Provide the [X, Y] coordinate of the cell's center where the given text is located.  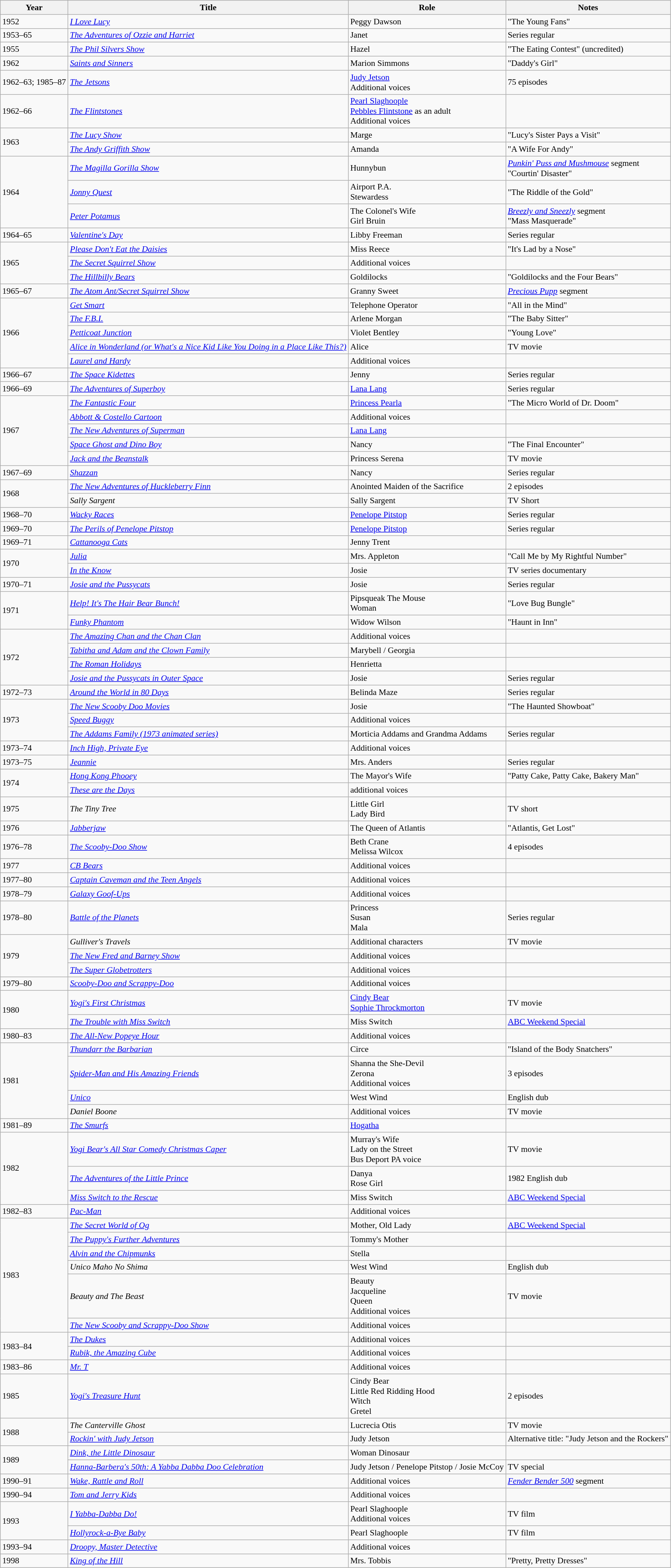
Julia [208, 557]
CB Bears [208, 866]
"The Baby Sitter" [588, 319]
1970–71 [34, 584]
The Queen of Atlantis [427, 828]
1962–66 [34, 111]
Murray's WifeLady on the StreetBus Deport PA voice [427, 1150]
"The Eating Contest" (uncredited) [588, 49]
Yogi's First Christmas [208, 1002]
BeautyJacquelineQueenAdditional voices [427, 1296]
PrincessSusanMala [427, 918]
1982 English dub [588, 1178]
"The Final Encounter" [588, 445]
Mrs. Tobbis [427, 1561]
The Jetsons [208, 82]
The Roman Holidays [208, 664]
In the Know [208, 571]
Granny Sweet [427, 291]
1983 [34, 1275]
Widow Wilson [427, 622]
Scooby-Doo and Scrappy-Doo [208, 984]
1979–80 [34, 984]
Title [208, 7]
Beth CraneMelissa Wilcox [427, 847]
TV series documentary [588, 571]
Hollyrock-a-Bye Baby [208, 1533]
The Flintstones [208, 111]
Space Ghost and Dino Boy [208, 445]
Alice [427, 347]
Punkin' Puss and Mushmouse segment"Courtin' Disaster" [588, 168]
1982 [34, 1169]
Droopy, Master Detective [208, 1547]
Judy JetsonAdditional voices [427, 82]
Inch High, Private Eye [208, 748]
1966–69 [34, 389]
The New Scooby and Scrappy-Doo Show [208, 1325]
1976–78 [34, 847]
Speed Buggy [208, 720]
1977 [34, 866]
Anointed Maiden of the Sacrifice [427, 487]
Additional characters [427, 942]
The Hillbilly Bears [208, 277]
Jabberjaw [208, 828]
1968 [34, 493]
Petticoat Junction [208, 333]
Hunnybun [427, 168]
1962 [34, 64]
Stella [427, 1253]
Captain Caveman and the Teen Angels [208, 880]
Josie and the Pussycats in Outer Space [208, 678]
The Adventures of Ozzie and Harriet [208, 35]
Unico [208, 1098]
1952 [34, 22]
Princess Serena [427, 459]
Violet Bentley [427, 333]
"Young Love" [588, 333]
1998 [34, 1561]
Goldilocks [427, 277]
The Space Kidettes [208, 375]
Mother, Old Lady [427, 1226]
1976 [34, 828]
"Lucy's Sister Pays a Visit" [588, 135]
Marge [427, 135]
The Dukes [208, 1339]
Hazel [427, 49]
"Goldilocks and the Four Bears" [588, 277]
3 episodes [588, 1074]
"The Young Fans" [588, 22]
4 episodes [588, 847]
TV Short [588, 501]
The F.B.I. [208, 319]
TV special [588, 1467]
1975 [34, 809]
Cindy BearSophie Throckmorton [427, 1002]
Breezly and Sneezly segment"Mass Masquerade" [588, 216]
Get Smart [208, 305]
The Tiny Tree [208, 809]
1988 [34, 1432]
1965 [34, 263]
Valentine's Day [208, 235]
1981 [34, 1081]
Judy Jetson / Penelope Pitstop / Josie McCoy [427, 1467]
1953–65 [34, 35]
Role [427, 7]
Unico Maho No Shima [208, 1267]
The Smurfs [208, 1126]
The Secret World of Og [208, 1226]
Wacky Races [208, 515]
The Adventures of the Little Prince [208, 1178]
"Love Bug Bungle" [588, 603]
Rubik, the Amazing Cube [208, 1353]
Laurel and Hardy [208, 361]
Mrs. Anders [427, 762]
1982–83 [34, 1211]
TV short [588, 809]
Battle of the Planets [208, 918]
Marion Simmons [427, 64]
1964–65 [34, 235]
1978–80 [34, 918]
Peggy Dawson [427, 22]
Jack and the Beanstalk [208, 459]
Rockin' with Judy Jetson [208, 1439]
1967–69 [34, 473]
1962–63; 1985–87 [34, 82]
1973 [34, 720]
Gulliver's Travels [208, 942]
Alice in Wonderland (or What's a Nice Kid Like You Doing in a Place Like This?) [208, 347]
Hanna-Barbera's 50th: A Yabba Dabba Doo Celebration [208, 1467]
1993–94 [34, 1547]
Daniel Boone [208, 1111]
The New Adventures of Superman [208, 431]
1955 [34, 49]
1972 [34, 657]
Miss Switch to the Rescue [208, 1197]
Tommy's Mother [427, 1239]
1981–89 [34, 1126]
"All in the Mind" [588, 305]
Shanna the She-DevilZeronaAdditional voices [427, 1074]
Lucrecia Otis [427, 1425]
These are the Days [208, 790]
1977–80 [34, 880]
Pearl SlaghooplePebbles Flintstone as an adultAdditional voices [427, 111]
Woman Dinosaur [427, 1453]
Libby Freeman [427, 235]
"A Wife For Andy" [588, 149]
"Atlantis, Get Lost" [588, 828]
The New Fred and Barney Show [208, 956]
The Canterville Ghost [208, 1425]
Precious Pupp segment [588, 291]
The Mayor's Wife [427, 776]
Peter Potamus [208, 216]
1990–94 [34, 1495]
1963 [34, 142]
Alternative title: "Judy Jetson and the Rockers" [588, 1439]
Jenny Trent [427, 542]
The Secret Squirrel Show [208, 263]
"Call Me by My Rightful Number" [588, 557]
Jonny Quest [208, 192]
Shazzan [208, 473]
1969–71 [34, 542]
Marybell / Georgia [427, 650]
Thundarr the Barbarian [208, 1050]
The Scooby-Doo Show [208, 847]
"It's Lad by a Nose" [588, 249]
Jenny [427, 375]
The Atom Ant/Secret Squirrel Show [208, 291]
"Daddy's Girl" [588, 64]
75 episodes [588, 82]
"The Micro World of Dr. Doom" [588, 403]
Telephone Operator [427, 305]
The Adventures of Superboy [208, 389]
Alvin and the Chipmunks [208, 1253]
Tabitha and Adam and the Clown Family [208, 650]
1964 [34, 192]
1974 [34, 783]
Spider-Man and His Amazing Friends [208, 1074]
The Perils of Penelope Pitstop [208, 529]
Pipsqueak The MouseWoman [427, 603]
Josie and the Pussycats [208, 584]
Beauty and The Beast [208, 1296]
1967 [34, 431]
The All-New Popeye Hour [208, 1036]
1989 [34, 1460]
The Super Globetrotters [208, 970]
Pac-Man [208, 1211]
Henrietta [427, 664]
1973–74 [34, 748]
1978–79 [34, 894]
Amanda [427, 149]
Janet [427, 35]
Circe [427, 1050]
Hogatha [427, 1126]
The Fantastic Four [208, 403]
The Magilla Gorilla Show [208, 168]
I Love Lucy [208, 22]
Pearl Slaghoople [427, 1533]
1971 [34, 610]
1969–70 [34, 529]
Judy Jetson [427, 1439]
additional voices [427, 790]
1985 [34, 1396]
1973–75 [34, 762]
Dink, the Little Dinosaur [208, 1453]
The Andy Griffith Show [208, 149]
Hong Kong Phooey [208, 776]
1965–67 [34, 291]
1972–73 [34, 692]
The Addams Family (1973 animated series) [208, 734]
The Amazing Chan and the Chan Clan [208, 637]
"The Haunted Showboat" [588, 706]
The New Adventures of Huckleberry Finn [208, 487]
The New Scooby Doo Movies [208, 706]
Around the World in 80 Days [208, 692]
Arlene Morgan [427, 319]
Cindy BearLittle Red Ridding HoodWitchGretel [427, 1396]
Little GirlLady Bird [427, 809]
Fender Bender 500 segment [588, 1481]
"Haunt in Inn" [588, 622]
1980–83 [34, 1036]
Jeannie [208, 762]
"Patty Cake, Patty Cake, Bakery Man" [588, 776]
Please Don't Eat the Daisies [208, 249]
Abbott & Costello Cartoon [208, 417]
"Pretty, Pretty Dresses" [588, 1561]
The Lucy Show [208, 135]
1970 [34, 563]
Year [34, 7]
Saints and Sinners [208, 64]
Mr. T [208, 1367]
1990–91 [34, 1481]
Yogi Bear's All Star Comedy Christmas Caper [208, 1150]
Miss Reece [427, 249]
1983–84 [34, 1346]
Princess Pearla [427, 403]
Belinda Maze [427, 692]
King of the Hill [208, 1561]
Morticia Addams and Grandma Addams [427, 734]
Galaxy Goof-Ups [208, 894]
Wake, Rattle and Roll [208, 1481]
1968–70 [34, 515]
"The Riddle of the Gold" [588, 192]
Tom and Jerry Kids [208, 1495]
Airport P.A.Stewardess [427, 192]
Mrs. Appleton [427, 557]
Help! It's The Hair Bear Bunch! [208, 603]
Yogi's Treasure Hunt [208, 1396]
DanyaRose Girl [427, 1178]
1980 [34, 1010]
Funky Phantom [208, 622]
Pearl SlaghoopleAdditional voices [427, 1514]
1966–67 [34, 375]
I Yabba-Dabba Do! [208, 1514]
"Island of the Body Snatchers" [588, 1050]
Notes [588, 7]
1983–86 [34, 1367]
1979 [34, 956]
The Phil Silvers Show [208, 49]
1966 [34, 333]
The Puppy's Further Adventures [208, 1239]
Cattanooga Cats [208, 542]
The Colonel's WifeGirl Bruin [427, 216]
1993 [34, 1521]
The Trouble with Miss Switch [208, 1022]
